For the text-containing cell, return its midpoint in (x, y) coordinate format. 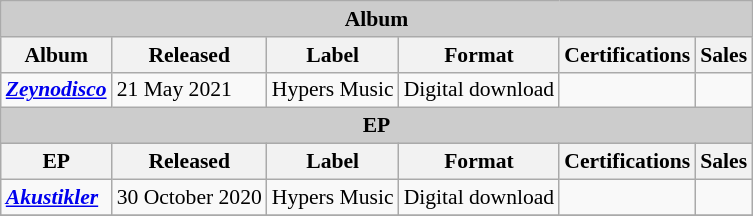
30 October 2020 (190, 197)
Zeynodisco (56, 90)
21 May 2021 (190, 90)
Akustikler (56, 197)
